Detect which cell encompasses the target text, then output its [x, y] center coordinate. 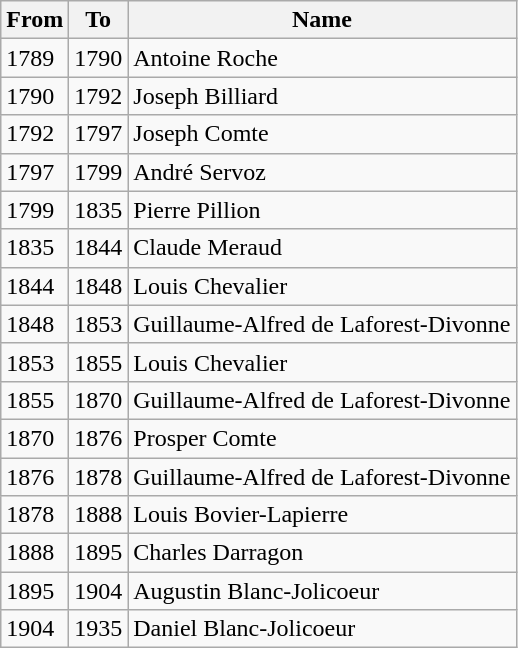
Louis Bovier-Lapierre [322, 515]
Charles Darragon [322, 553]
Antoine Roche [322, 58]
Augustin Blanc-Jolicoeur [322, 591]
Name [322, 20]
André Servoz [322, 172]
Joseph Billiard [322, 96]
1789 [35, 58]
Pierre Pillion [322, 210]
Prosper Comte [322, 438]
1935 [98, 629]
Daniel Blanc-Jolicoeur [322, 629]
Joseph Comte [322, 134]
From [35, 20]
To [98, 20]
Claude Meraud [322, 248]
